Determine the [X, Y] coordinate at the center of the cell enclosing the given text.  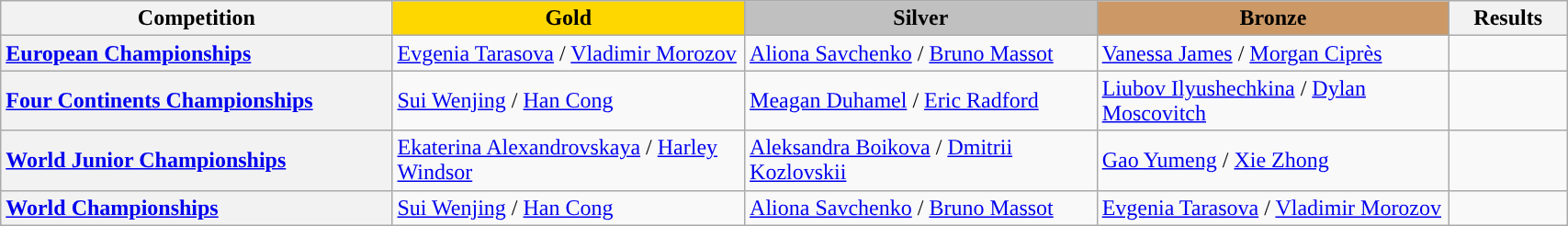
Bronze [1273, 18]
Aleksandra Boikova / Dmitrii Kozlovskii [921, 160]
Meagan Duhamel / Eric Radford [921, 101]
Vanessa James / Morgan Ciprès [1273, 53]
Ekaterina Alexandrovskaya / Harley Windsor [569, 160]
World Junior Championships [197, 160]
European Championships [197, 53]
Gold [569, 18]
Four Continents Championships [197, 101]
Competition [197, 18]
Silver [921, 18]
World Championships [197, 208]
Results [1508, 18]
Liubov Ilyushechkina / Dylan Moscovitch [1273, 101]
Gao Yumeng / Xie Zhong [1273, 160]
